Find where the given text appears and provide that cell's center as (X, Y) coordinate. 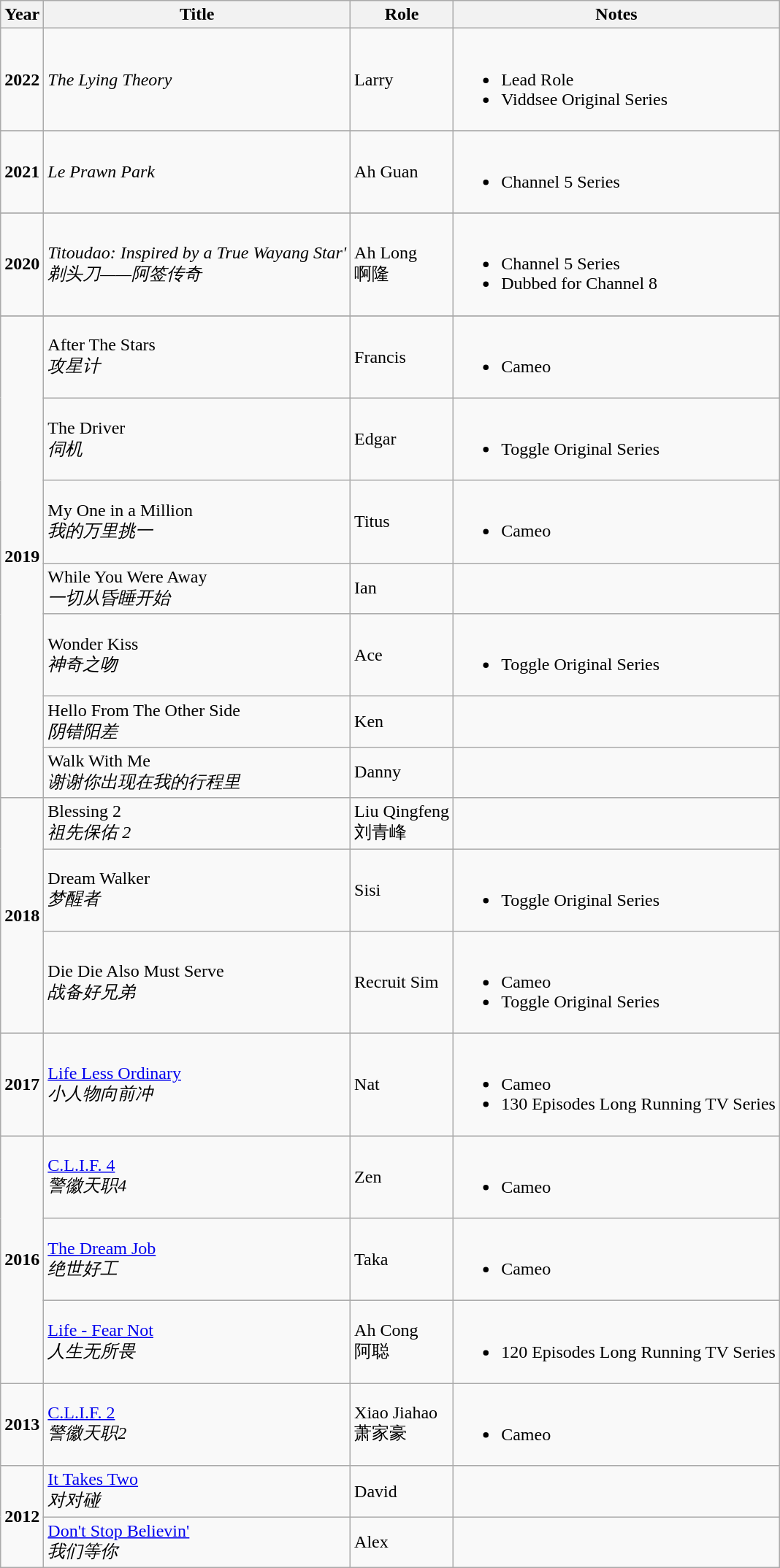
Role (402, 15)
Wonder Kiss 神奇之吻 (197, 656)
Liu Qingfeng 刘青峰 (402, 823)
The Dream Job 绝世好工 (197, 1260)
2019 (22, 556)
Taka (402, 1260)
Channel 5 Series (616, 172)
Zen (402, 1177)
My One in a Million 我的万里挑一 (197, 521)
Life - Fear Not 人生无所畏 (197, 1342)
Danny (402, 772)
Die Die Also Must Serve 战备好兄弟 (197, 983)
Titoudao: Inspired by a True Wayang Star' 剃头刀——阿签传奇 (197, 264)
After The Stars 攻星计 (197, 356)
2017 (22, 1085)
Life Less Ordinary 小人物向前冲 (197, 1085)
Don't Stop Believin' 我们等你 (197, 1542)
It Takes Two 对对碰 (197, 1491)
Ah Guan (402, 172)
Ah Cong 阿聪 (402, 1342)
Ace (402, 656)
Titus (402, 521)
Cameo130 Episodes Long Running TV Series (616, 1085)
Le Prawn Park (197, 172)
Sisi (402, 889)
C.L.I.F. 4 警徽天职4 (197, 1177)
Larry (402, 80)
2012 (22, 1517)
Hello From The Other Side 阴错阳差 (197, 722)
2016 (22, 1260)
Xiao Jiahao 萧家豪 (402, 1425)
2013 (22, 1425)
David (402, 1491)
2022 (22, 80)
Blessing 2 祖先保佑 2 (197, 823)
The Driver 伺机 (197, 439)
Ah Long 啊隆 (402, 264)
The Lying Theory (197, 80)
CameoToggle Original Series (616, 983)
Title (197, 15)
Recruit Sim (402, 983)
2020 (22, 264)
Dream Walker 梦醒者 (197, 889)
Ken (402, 722)
Ian (402, 588)
120 Episodes Long Running TV Series (616, 1342)
While You Were Away 一切从昏睡开始 (197, 588)
Walk With Me 谢谢你出现在我的行程里 (197, 772)
Edgar (402, 439)
Lead RoleViddsee Original Series (616, 80)
2018 (22, 915)
Alex (402, 1542)
Francis (402, 356)
Channel 5 SeriesDubbed for Channel 8 (616, 264)
2021 (22, 172)
Notes (616, 15)
C.L.I.F. 2 警徽天职2 (197, 1425)
Year (22, 15)
Nat (402, 1085)
